Return the [x, y] coordinate for the center point of the cell that contains the specified text.  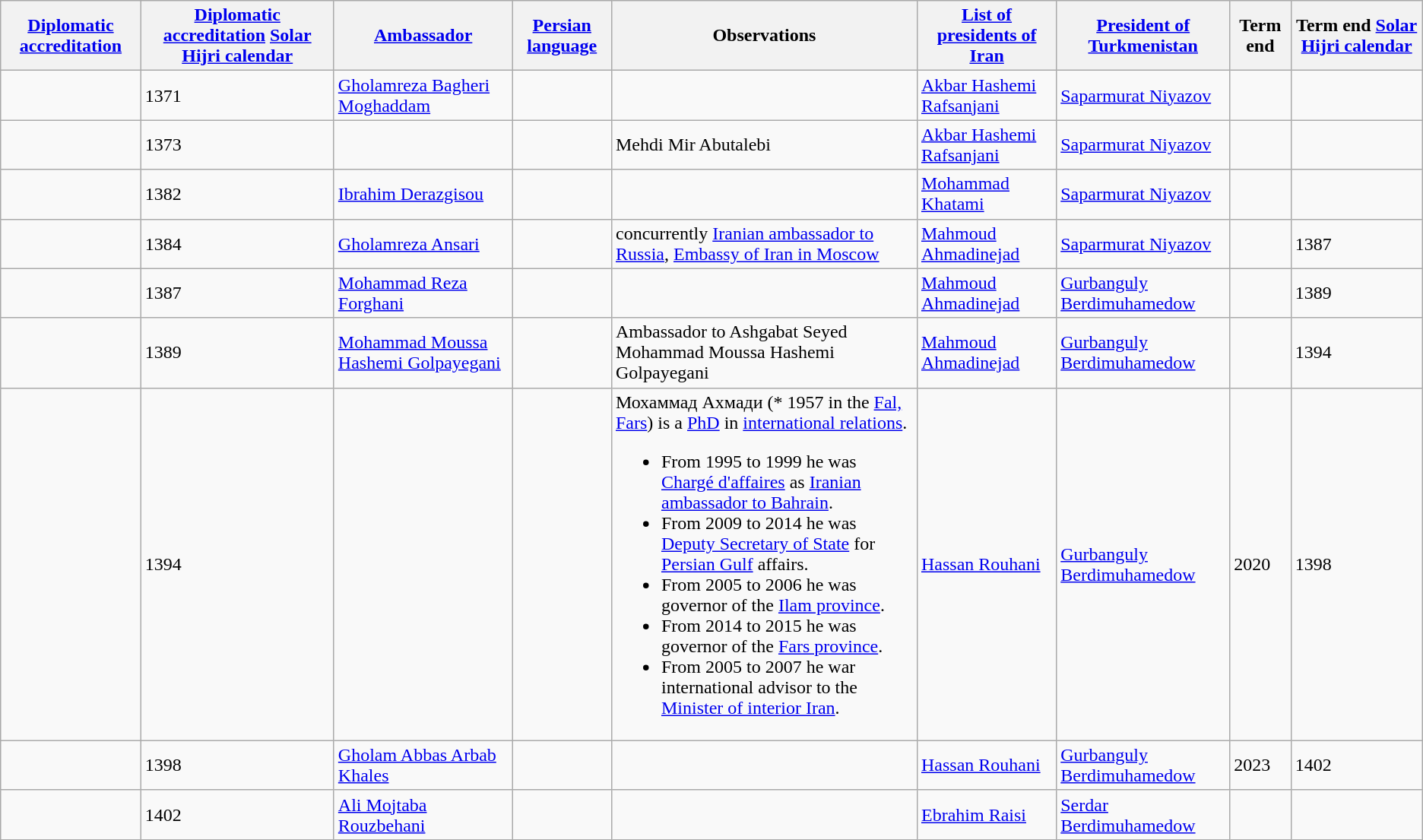
Persian language [562, 36]
Ali Mojtaba Rouzbehani [423, 815]
1371 [237, 96]
concurrently Iranian ambassador to Russia, Embassy of Iran in Moscow [764, 243]
Observations [764, 36]
Term end [1260, 36]
Ambassador to Ashgabat Seyed Mohammad Moussa Hashemi Golpayegani [764, 353]
Term end Solar Hijri calendar [1356, 36]
1382 [237, 195]
Mohammad Moussa Hashemi Golpayegani [423, 353]
Diplomatic accreditation [71, 36]
1373 [237, 144]
1384 [237, 243]
2023 [1260, 765]
2020 [1260, 564]
Ibrahim Derazgisou [423, 195]
Mohammad Reza Forghani [423, 293]
Gholam Abbas Arbab Khales [423, 765]
President of Turkmenistan [1143, 36]
Ebrahim Raisi [987, 815]
Diplomatic accreditation Solar Hijri calendar [237, 36]
Serdar Berdimuhamedow [1143, 815]
List of presidents of Iran [987, 36]
Gholamreza Ansari [423, 243]
Ambassador [423, 36]
Mohammad Khatami [987, 195]
Mehdi Mir Abutalebi [764, 144]
Gholamreza Bagheri Moghaddam [423, 96]
